Locate the cell with the specified text and output its [X, Y] center coordinate. 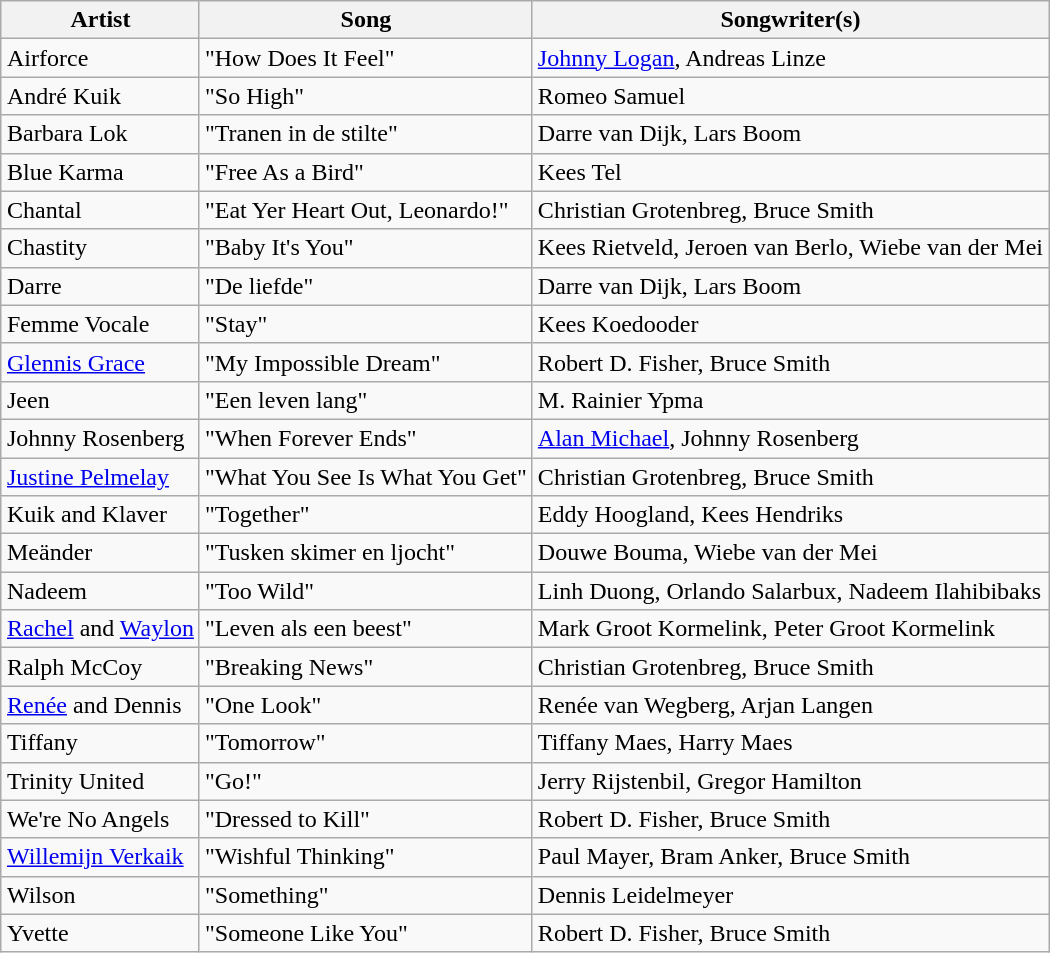
Blue Karma [100, 172]
Yvette [100, 933]
Femme Vocale [100, 324]
"How Does It Feel" [366, 58]
We're No Angels [100, 819]
"What You See Is What You Get" [366, 477]
Douwe Bouma, Wiebe van der Mei [790, 553]
Jerry Rijstenbil, Gregor Hamilton [790, 781]
"My Impossible Dream" [366, 362]
Renée van Wegberg, Arjan Langen [790, 705]
Ralph McCoy [100, 667]
Willemijn Verkaik [100, 857]
Paul Mayer, Bram Anker, Bruce Smith [790, 857]
André Kuik [100, 96]
Barbara Lok [100, 134]
"Tusken skimer en ljocht" [366, 553]
Tiffany [100, 743]
Chantal [100, 210]
"So High" [366, 96]
"Go!" [366, 781]
"Eat Yer Heart Out, Leonardo!" [366, 210]
Songwriter(s) [790, 20]
Trinity United [100, 781]
"Someone Like You" [366, 933]
"Een leven lang" [366, 400]
Dennis Leidelmeyer [790, 895]
"De liefde" [366, 286]
Kees Rietveld, Jeroen van Berlo, Wiebe van der Mei [790, 248]
"Together" [366, 515]
Linh Duong, Orlando Salarbux, Nadeem Ilahibibaks [790, 591]
Kuik and Klaver [100, 515]
Mark Groot Kormelink, Peter Groot Kormelink [790, 629]
Darre [100, 286]
"Breaking News" [366, 667]
M. Rainier Ypma [790, 400]
Eddy Hoogland, Kees Hendriks [790, 515]
"Stay" [366, 324]
Song [366, 20]
Johnny Logan, Andreas Linze [790, 58]
Kees Tel [790, 172]
Meänder [100, 553]
Rachel and Waylon [100, 629]
"Tranen in de stilte" [366, 134]
Alan Michael, Johnny Rosenberg [790, 438]
Wilson [100, 895]
"Wishful Thinking" [366, 857]
"Tomorrow" [366, 743]
Kees Koedooder [790, 324]
Nadeem [100, 591]
"One Look" [366, 705]
"Baby It's You" [366, 248]
Artist [100, 20]
Renée and Dennis [100, 705]
Tiffany Maes, Harry Maes [790, 743]
Justine Pelmelay [100, 477]
Jeen [100, 400]
Johnny Rosenberg [100, 438]
"Something" [366, 895]
"Leven als een beest" [366, 629]
Romeo Samuel [790, 96]
Chastity [100, 248]
"When Forever Ends" [366, 438]
"Dressed to Kill" [366, 819]
"Too Wild" [366, 591]
Glennis Grace [100, 362]
Airforce [100, 58]
"Free As a Bird" [366, 172]
